Output the (X, Y) coordinate of the center of the cell containing the given text.  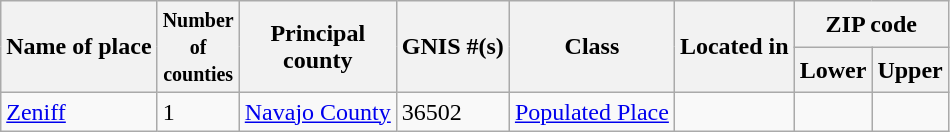
Class (592, 47)
Number ofcounties (198, 47)
ZIP code (871, 24)
1 (198, 112)
36502 (452, 112)
Upper (910, 70)
Name of place (79, 47)
Navajo County (318, 112)
Lower (833, 70)
Populated Place (592, 112)
Located in (734, 47)
Principal county (318, 47)
Zeniff (79, 112)
GNIS #(s) (452, 47)
